Search for the cell housing the specified text and yield its (x, y) center coordinate. 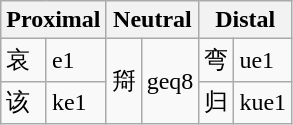
ue1 (263, 60)
ke1 (76, 102)
geq8 (170, 82)
弯 (216, 60)
e1 (76, 60)
Proximal (54, 20)
该 (24, 102)
kue1 (263, 102)
搿 (124, 82)
归 (216, 102)
哀 (24, 60)
Neutral (152, 20)
Distal (246, 20)
